Extract the (x, y) coordinate from the center of the cell holding the provided text.  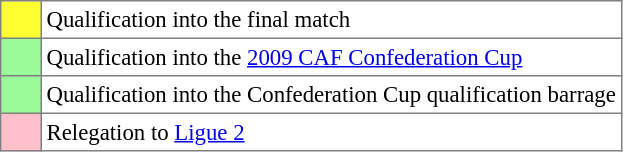
Qualification into the Confederation Cup qualification barrage (331, 95)
Qualification into the 2009 CAF Confederation Cup (331, 57)
Relegation to Ligue 2 (331, 132)
Qualification into the final match (331, 20)
